Identify which cell holds the provided text, then report its [x, y] central coordinate. 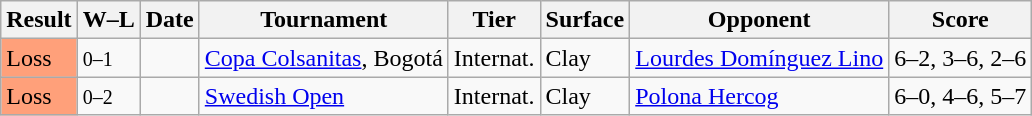
Result [39, 20]
Lourdes Domínguez Lino [760, 58]
Opponent [760, 20]
Date [170, 20]
Tournament [324, 20]
W–L [108, 20]
6–2, 3–6, 2–6 [960, 58]
Tier [494, 20]
Surface [585, 20]
Score [960, 20]
6–0, 4–6, 5–7 [960, 96]
0–1 [108, 58]
0–2 [108, 96]
Swedish Open [324, 96]
Copa Colsanitas, Bogotá [324, 58]
Polona Hercog [760, 96]
